Provide the (X, Y) coordinate of the cell's center where the given text is located.  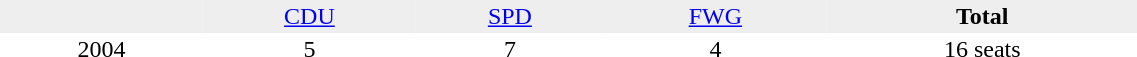
FWG (716, 16)
SPD (510, 16)
CDU (310, 16)
